Capture the cell that displays the provided text and extract its [X, Y] central coordinate. 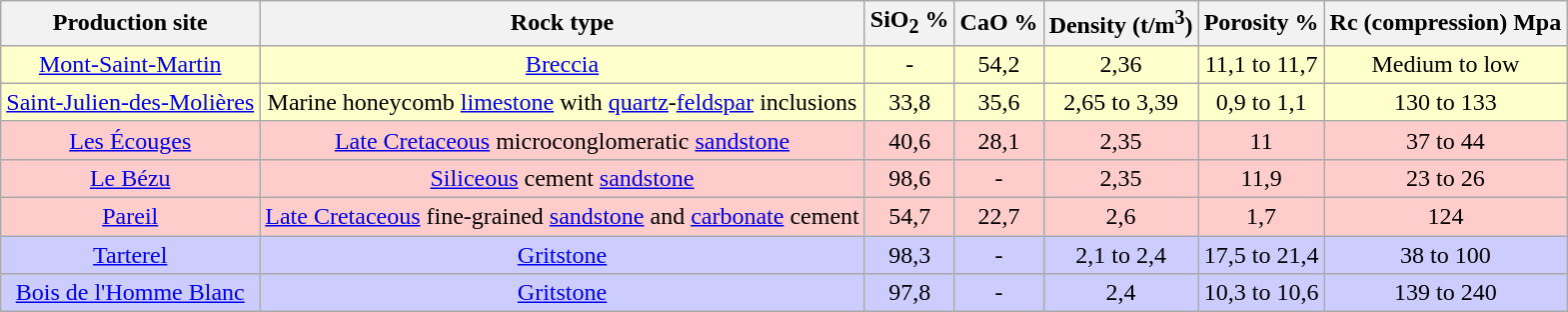
Bois de l'Homme Blanc [130, 293]
124 [1445, 217]
2,6 [1121, 217]
2,4 [1121, 293]
28,1 [999, 140]
54,7 [909, 217]
Rc (compression) Mpa [1445, 24]
17,5 to 21,4 [1261, 255]
98,3 [909, 255]
Saint-Julien-des-Molières [130, 102]
Les Écouges [130, 140]
37 to 44 [1445, 140]
Late Cretaceous fine-grained sandstone and carbonate cement [563, 217]
35,6 [999, 102]
Breccia [563, 64]
97,8 [909, 293]
38 to 100 [1445, 255]
40,6 [909, 140]
0,9 to 1,1 [1261, 102]
10,3 to 10,6 [1261, 293]
Medium to low [1445, 64]
Pareil [130, 217]
Production site [130, 24]
98,6 [909, 178]
1,7 [1261, 217]
22,7 [999, 217]
33,8 [909, 102]
Tarterel [130, 255]
23 to 26 [1445, 178]
Marine honeycomb limestone with quartz-feldspar inclusions [563, 102]
11,9 [1261, 178]
2,65 to 3,39 [1121, 102]
SiO2 % [909, 24]
130 to 133 [1445, 102]
Rock type [563, 24]
Porosity % [1261, 24]
Late Cretaceous microconglomeratic sandstone [563, 140]
2,36 [1121, 64]
Mont-Saint-Martin [130, 64]
139 to 240 [1445, 293]
54,2 [999, 64]
11 [1261, 140]
Le Bézu [130, 178]
11,1 to 11,7 [1261, 64]
Siliceous cement sandstone [563, 178]
CaO % [999, 24]
2,1 to 2,4 [1121, 255]
Density (t/m3) [1121, 24]
